Determine the [x, y] coordinate at the center of the cell enclosing the given text.  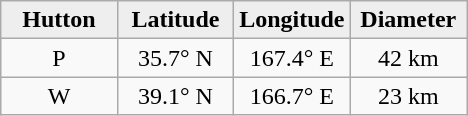
23 km [408, 96]
167.4° E [292, 58]
P [59, 58]
W [59, 96]
42 km [408, 58]
Hutton [59, 20]
Latitude [175, 20]
Longitude [292, 20]
39.1° N [175, 96]
35.7° N [175, 58]
Diameter [408, 20]
166.7° E [292, 96]
